Capture the cell that displays the provided text and extract its [X, Y] central coordinate. 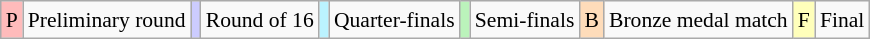
Round of 16 [260, 20]
B [592, 20]
Preliminary round [107, 20]
Semi-finals [525, 20]
Bronze medal match [698, 20]
P [12, 20]
Quarter-finals [394, 20]
F [804, 20]
Final [842, 20]
